Capture the cell that displays the provided text and extract its [X, Y] central coordinate. 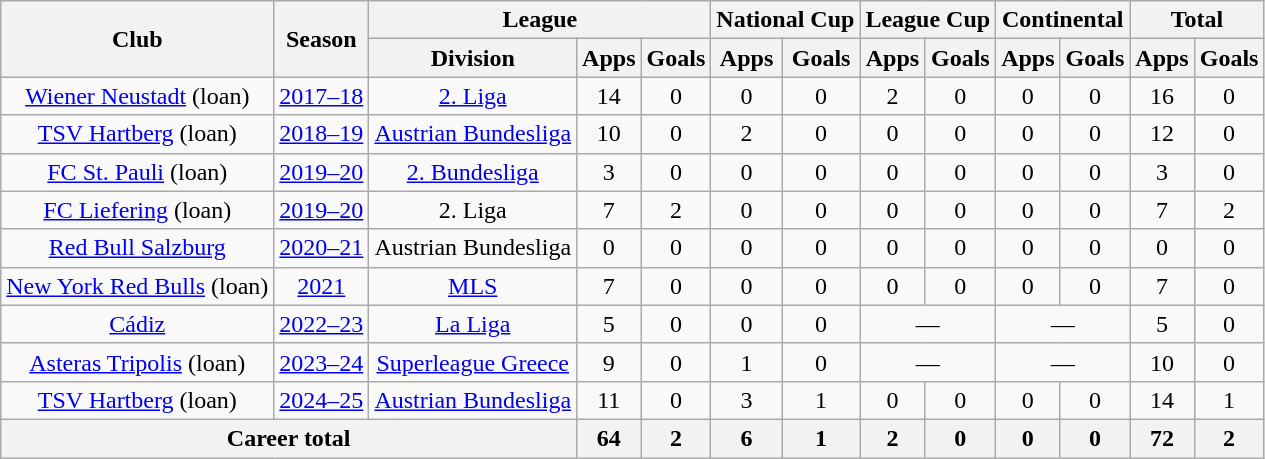
2022–23 [322, 324]
2017–18 [322, 96]
Asteras Tripolis (loan) [138, 362]
9 [609, 362]
MLS [473, 286]
Red Bull Salzburg [138, 248]
Continental [1063, 20]
League Cup [928, 20]
Career total [289, 438]
Wiener Neustadt (loan) [138, 96]
11 [609, 400]
2023–24 [322, 362]
6 [747, 438]
FC St. Pauli (loan) [138, 172]
Total [1197, 20]
Superleague Greece [473, 362]
16 [1162, 96]
2020–21 [322, 248]
72 [1162, 438]
La Liga [473, 324]
Season [322, 39]
2024–25 [322, 400]
National Cup [786, 20]
2018–19 [322, 134]
2021 [322, 286]
64 [609, 438]
Cádiz [138, 324]
2. Bundesliga [473, 172]
12 [1162, 134]
New York Red Bulls (loan) [138, 286]
League [540, 20]
FC Liefering (loan) [138, 210]
Club [138, 39]
Division [473, 58]
